Output the [X, Y] coordinate of the center of the cell containing the given text.  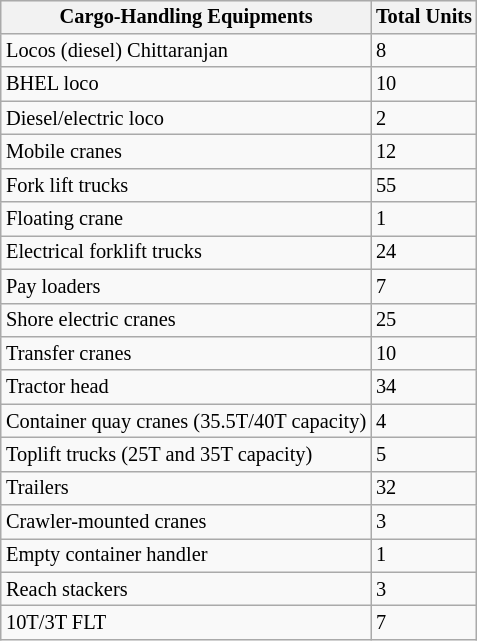
Diesel/electric loco [186, 118]
Toplift trucks (25T and 35T capacity) [186, 455]
Cargo-Handling Equipments [186, 17]
24 [424, 253]
5 [424, 455]
Container quay cranes (35.5T/40T capacity) [186, 421]
32 [424, 488]
Electrical forklift trucks [186, 253]
Trailers [186, 488]
Transfer cranes [186, 354]
8 [424, 51]
Fork lift trucks [186, 185]
12 [424, 152]
Floating crane [186, 219]
10T/3T FLT [186, 623]
Crawler-mounted cranes [186, 522]
4 [424, 421]
34 [424, 387]
Tractor head [186, 387]
25 [424, 320]
Pay loaders [186, 286]
Mobile cranes [186, 152]
Total Units [424, 17]
BHEL loco [186, 84]
55 [424, 185]
Empty container handler [186, 556]
Reach stackers [186, 589]
Locos (diesel) Chittaranjan [186, 51]
Shore electric cranes [186, 320]
2 [424, 118]
